Search for the cell housing the specified text and yield its (X, Y) center coordinate. 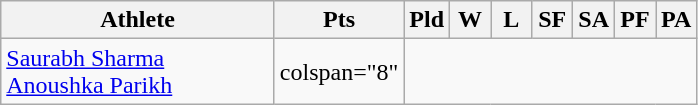
Pld (427, 20)
Saurabh Sharma Anoushka Parikh (138, 72)
SF (552, 20)
Pts (339, 20)
PF (636, 20)
colspan="8" (339, 72)
Athlete (138, 20)
PA (676, 20)
L (512, 20)
SA (594, 20)
W (470, 20)
